From the cell containing the given text, extract its center point as [x, y] coordinate. 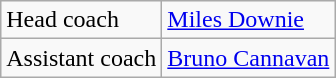
Miles Downie [248, 20]
Assistant coach [82, 58]
Head coach [82, 20]
Bruno Cannavan [248, 58]
